Scan for the cell matching the given text and deliver its (x, y) coordinate at center. 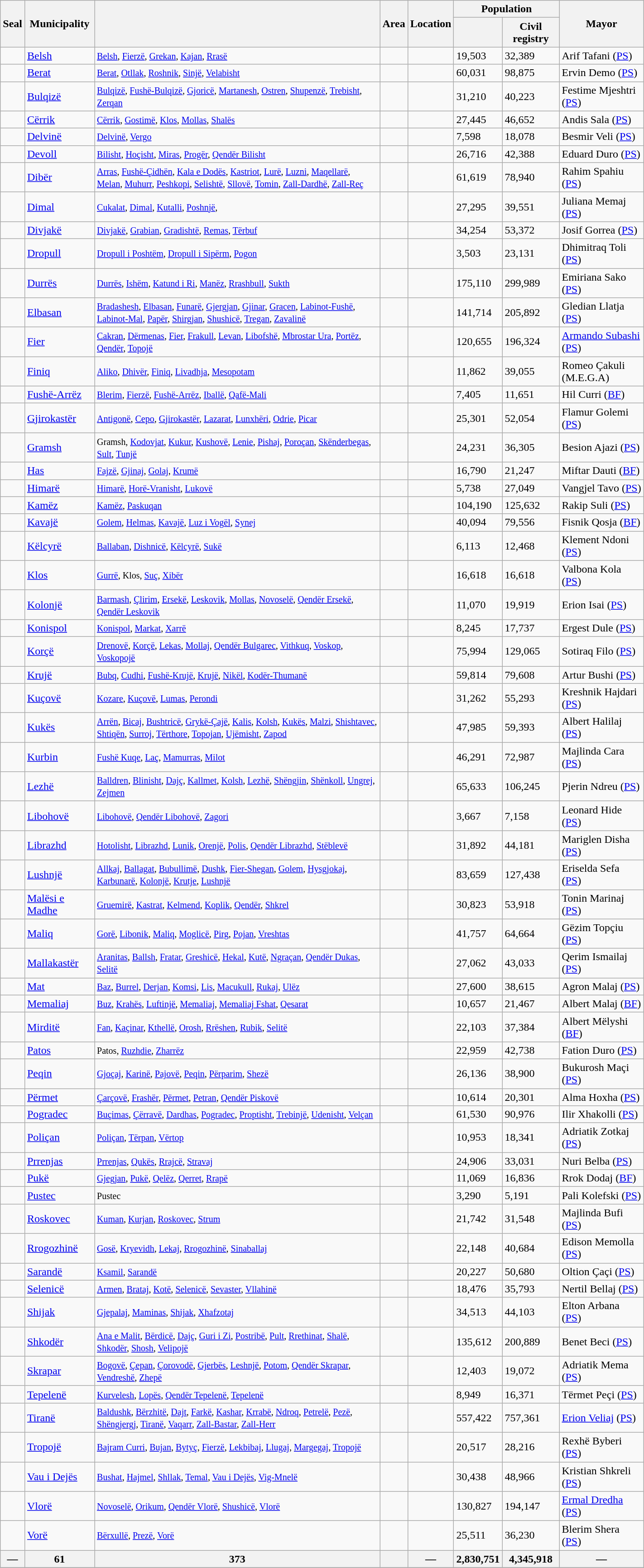
11,862 (478, 371)
Bajram Curri, Bujan, Bytyç, Fierzë, Lekbibaj, Llugaj, Margegaj, Tropojë (237, 1447)
127,438 (531, 875)
61 (59, 1559)
Dropull i Poshtëm, Dropull i Sipërm, Pogon (237, 253)
194,147 (531, 1506)
Bërxullë, Prezë, Vorë (237, 1535)
22,148 (478, 1248)
32,389 (531, 56)
Lushnjë (59, 875)
Gjirokastër (59, 418)
Kuman, Kurjan, Roskovec, Strum (237, 1219)
59,814 (478, 675)
130,827 (478, 1506)
Ana e Malit, Bërdicë, Dajç, Guri i Zi, Postribë, Pult, Rrethinat, Shalë, Shkodër, Shosh, Velipojë (237, 1342)
Ergest Dule (PS) (601, 628)
43,033 (531, 963)
39,055 (531, 371)
21,742 (478, 1219)
Tërmet Peçi (PS) (601, 1394)
60,031 (478, 73)
Majlinda Cara (PS) (601, 757)
Bogovë, Çepan, Çorovodë, Gjerbës, Leshnjë, Potom, Qendër Skrapar, Vendreshë, Zhepë (237, 1371)
Barmash, Çlirim, Ersekë, Leskovik, Mollas, Novoselë, Qendër Ersekë, Qendër Leskovik (237, 605)
Fushë-Arrëz (59, 395)
Elbasan (59, 312)
Kukës (59, 728)
44,103 (531, 1312)
50,680 (531, 1272)
Mat (59, 986)
Kurbin (59, 757)
44,181 (531, 846)
Ksamil, Sarandë (237, 1272)
196,324 (531, 342)
Finiq (59, 371)
Cërrik (59, 120)
Valbona Kola (PS) (601, 575)
Rrok Dodaj (BF) (601, 1178)
Këlcyrë (59, 546)
Memaliaj (59, 1004)
Vorë (59, 1535)
Tepelenë (59, 1394)
Besion Ajazi (PS) (601, 447)
Armando Subashi (PS) (601, 342)
Krujë (59, 675)
125,632 (531, 505)
Berat (59, 73)
Buçimas, Çërravë, Dardhas, Pogradec, Proptisht, Trebinjë, Udenisht, Velçan (237, 1114)
Divjakë (59, 230)
Buz, Krahës, Luftinjë, Memaliaj, Memaliaj Fshat, Qesarat (237, 1004)
10,614 (478, 1097)
46,652 (531, 120)
11,651 (531, 395)
Kamëz, Paskuqan (237, 505)
40,223 (531, 96)
Municipality (59, 24)
Civil registry (531, 33)
39,551 (531, 206)
Gurrë, Klos, Suç, Xibër (237, 575)
Kozare, Kuçovë, Lumas, Perondi (237, 698)
Edison Memolla (PS) (601, 1248)
Mariglen Disha (PS) (601, 846)
104,190 (478, 505)
Ervin Demo (PS) (601, 73)
Kavajë (59, 522)
Juliana Memaj (PS) (601, 206)
53,918 (531, 904)
Kuçovë (59, 698)
Artur Bushi (PS) (601, 675)
42,738 (531, 1050)
Andis Sala (PS) (601, 120)
Shijak (59, 1312)
Poliçan (59, 1138)
Vlorë (59, 1506)
3,667 (478, 816)
40,094 (478, 522)
Festime Mjeshtri (PS) (601, 96)
90,976 (531, 1114)
Korçë (59, 651)
79,608 (531, 675)
Albert Mëlyshi (BF) (601, 1027)
20,301 (531, 1097)
Mirditë (59, 1027)
42,388 (531, 154)
Nertil Bellaj (PS) (601, 1289)
12,403 (478, 1371)
18,078 (531, 137)
Gëzim Topçiu (PS) (601, 933)
Klos (59, 575)
Blerim, Fierzë, Fushë-Arrëz, Iballë, Qafë-Mali (237, 395)
557,422 (478, 1418)
Rexhë Byberi (PS) (601, 1447)
55,293 (531, 698)
Kamëz (59, 505)
373 (237, 1559)
40,684 (531, 1248)
141,714 (478, 312)
Aranitas, Ballsh, Fratar, Greshicë, Hekal, Kutë, Ngraçan, Qendër Dukas, Selitë (237, 963)
Flamur Golemi (PS) (601, 418)
18,476 (478, 1289)
Belsh (59, 56)
27,062 (478, 963)
Durrës, Ishëm, Katund i Ri, Manëz, Rrashbull, Sukth (237, 282)
299,989 (531, 282)
Arrën, Bicaj, Bushtricë, Grykë-Çajë, Kalis, Kolsh, Kukës, Malzi, Shishtavec, Shtiqën, Surroj, Tërthore, Topojan, Ujëmisht, Zapod (237, 728)
Librazhd (59, 846)
Prrenjas (59, 1161)
20,517 (478, 1447)
Gledian Llatja (PS) (601, 312)
Dibër (59, 177)
Elton Arbana (PS) (601, 1312)
Sotiraq Filo (PS) (601, 651)
31,210 (478, 96)
Drenovë, Korçë, Lekas, Mollaj, Qendër Bulgarec, Vithkuq, Voskop, Voskopojë (237, 651)
22,103 (478, 1027)
Dropull (59, 253)
83,659 (478, 875)
Albert Halilaj (PS) (601, 728)
35,793 (531, 1289)
64,664 (531, 933)
27,600 (478, 986)
Ermal Dredha (PS) (601, 1506)
34,254 (478, 230)
Mallakastër (59, 963)
Belsh, Fierzë, Grekan, Kajan, Rrasë (237, 56)
Pjerin Ndreu (PS) (601, 787)
28,216 (531, 1447)
78,940 (531, 177)
Kreshnik Hajdari (PS) (601, 698)
33,031 (531, 1161)
Poliçan, Tërpan, Vërtop (237, 1138)
Çarçovë, Frashër, Përmet, Petran, Qendër Piskovë (237, 1097)
Himarë, Horë-Vranisht, Lukovë (237, 488)
79,556 (531, 522)
Tropojë (59, 1447)
47,985 (478, 728)
48,966 (531, 1477)
7,598 (478, 137)
Ballaban, Dishnicë, Këlcyrë, Sukë (237, 546)
11,070 (478, 605)
31,548 (531, 1219)
61,619 (478, 177)
Adriatik Zotkaj (PS) (601, 1138)
Leonard Hide (PS) (601, 816)
Bulqizë, Fushë-Bulqizë, Gjoricë, Martanesh, Ostren, Shupenzë, Trebisht, Zerqan (237, 96)
Konispol, Markat, Xarrë (237, 628)
Cërrik, Gostimë, Klos, Mollas, Shalës (237, 120)
Besmir Veli (PS) (601, 137)
19,072 (531, 1371)
Fushë Kuqe, Laç, Mamurras, Milot (237, 757)
Hil Curri (BF) (601, 395)
Pogradec (59, 1114)
31,262 (478, 698)
Hotolisht, Librazhd, Lunik, Orenjë, Polis, Qendër Librazhd, Stëblevë (237, 846)
Tiranë (59, 1418)
Erion Isai (PS) (601, 605)
Dimal (59, 206)
Emiriana Sako (PS) (601, 282)
Josif Gorrea (PS) (601, 230)
Fation Duro (PS) (601, 1050)
106,245 (531, 787)
Selenicë (59, 1289)
10,953 (478, 1138)
Location (431, 24)
Bilisht, Hoçisht, Miras, Progër, Qendër Bilisht (237, 154)
16,790 (478, 471)
41,757 (478, 933)
Eduard Duro (PS) (601, 154)
2,830,751 (478, 1559)
Delvinë, Vergo (237, 137)
Vangjel Tavo (PS) (601, 488)
Berat, Otllak, Roshnik, Sinjë, Velabisht (237, 73)
Cakran, Dërmenas, Fier, Frakull, Levan, Libofshë, Mbrostar Ura, Portëz, Qendër, Topojë (237, 342)
Divjakë, Grabian, Gradishtë, Remas, Tërbuf (237, 230)
Kurvelesh, Lopës, Qendër Tepelenë, Tepelenë (237, 1394)
5,191 (531, 1195)
Fisnik Qosja (BF) (601, 522)
36,230 (531, 1535)
53,372 (531, 230)
18,341 (531, 1138)
Golem, Helmas, Kavajë, Luz i Vogël, Synej (237, 522)
Bradashesh, Elbasan, Funarë, Gjergjan, Gjinar, Gracen, Labinot-Fushë, Labinot-Mal, Papër, Shirgjan, Shushicë, Tregan, Zavalinë (237, 312)
Libohovë (59, 816)
Baldushk, Bërzhitë, Dajt, Farkë, Kashar, Krrabë, Ndroq, Petrelë, Pezë, Shëngjergj, Tiranë, Vaqarr, Zall-Bastar, Zall-Herr (237, 1418)
Gjepalaj, Maminas, Shijak, Xhafzotaj (237, 1312)
4,345,918 (531, 1559)
Devoll (59, 154)
Dhimitraq Toli (PS) (601, 253)
Tonin Marinaj (PS) (601, 904)
52,054 (531, 418)
Fajzë, Gjinaj, Golaj, Krumë (237, 471)
Balldren, Blinisht, Dajç, Kallmet, Kolsh, Lezhë, Shëngjin, Shënkoll, Ungrej, Zejmen (237, 787)
Sarandë (59, 1272)
59,393 (531, 728)
Alma Hoxha (PS) (601, 1097)
27,295 (478, 206)
Gjegjan, Pukë, Qelëz, Qerret, Rrapë (237, 1178)
38,900 (531, 1074)
Bukurosh Maçi (PS) (601, 1074)
Himarë (59, 488)
Durrës (59, 282)
129,065 (531, 651)
Lezhë (59, 787)
Arif Tafani (PS) (601, 56)
11,069 (478, 1178)
135,612 (478, 1342)
22,959 (478, 1050)
Bushat, Hajmel, Shllak, Temal, Vau i Dejës, Vig-Mnelë (237, 1477)
Kolonjë (59, 605)
98,875 (531, 73)
Arras, Fushë-Çidhën, Kala e Dodës, Kastriot, Lurë, Luzni, Maqellarë, Melan, Muhurr, Peshkopi, Selishtë, Sllovë, Tomin, Zall-Dardhë, Zall-Reç (237, 177)
Roskovec (59, 1219)
Armen, Brataj, Kotë, Selenicë, Sevaster, Vllahinë (237, 1289)
3,503 (478, 253)
757,361 (531, 1418)
8,245 (478, 628)
36,305 (531, 447)
Gramsh, Kodovjat, Kukur, Kushovë, Lenie, Pishaj, Poroçan, Skënderbegas, Sult, Tunjë (237, 447)
Mayor (601, 24)
Vau i Dejës (59, 1477)
Libohovë, Qendër Libohovë, Zagori (237, 816)
Blerim Shera (PS) (601, 1535)
25,301 (478, 418)
72,987 (531, 757)
31,892 (478, 846)
46,291 (478, 757)
16,836 (531, 1178)
75,994 (478, 651)
Miftar Dauti (BF) (601, 471)
24,231 (478, 447)
Cukalat, Dimal, Kutalli, Poshnjë, (237, 206)
Përmet (59, 1097)
34,513 (478, 1312)
Seal (13, 24)
Qerim Ismailaj (PS) (601, 963)
10,657 (478, 1004)
Population (506, 9)
Delvinë (59, 137)
Erion Veliaj (PS) (601, 1418)
Nuri Belba (PS) (601, 1161)
Kristian Shkreli (PS) (601, 1477)
Prrenjas, Qukës, Rrajcë, Stravaj (237, 1161)
17,737 (531, 628)
Majlinda Bufi (PS) (601, 1219)
Adriatik Mema (PS) (601, 1371)
21,247 (531, 471)
Gjoçaj, Karinë, Pajovë, Peqin, Përparim, Shezë (237, 1074)
26,716 (478, 154)
5,738 (478, 488)
Patos (59, 1050)
16,371 (531, 1394)
Maliq (59, 933)
27,049 (531, 488)
19,503 (478, 56)
Klement Ndoni (PS) (601, 546)
6,113 (478, 546)
20,227 (478, 1272)
61,530 (478, 1114)
Albert Malaj (BF) (601, 1004)
Bubq, Cudhi, Fushë-Krujë, Krujë, Nikël, Kodër-Thumanë (237, 675)
Agron Malaj (PS) (601, 986)
Aliko, Dhivër, Finiq, Livadhja, Mesopotam (237, 371)
7,405 (478, 395)
Allkaj, Ballagat, Bubullimë, Dushk, Fier-Shegan, Golem, Hysgjokaj, Karbunarë, Kolonjë, Krutje, Lushnjë (237, 875)
Bulqizë (59, 96)
Rrogozhinë (59, 1248)
Eriselda Sefa (PS) (601, 875)
30,823 (478, 904)
200,889 (531, 1342)
Ilir Xhakolli (PS) (601, 1114)
Pukë (59, 1178)
Skrapar (59, 1371)
23,131 (531, 253)
205,892 (531, 312)
Gorë, Libonik, Maliq, Moglicë, Pirg, Pojan, Vreshtas (237, 933)
7,158 (531, 816)
25,511 (478, 1535)
27,445 (478, 120)
Gosë, Kryevidh, Lekaj, Rrogozhinë, Sinaballaj (237, 1248)
3,290 (478, 1195)
Area (394, 24)
19,919 (531, 605)
38,615 (531, 986)
Shkodër (59, 1342)
Benet Beci (PS) (601, 1342)
24,906 (478, 1161)
Baz, Burrel, Derjan, Komsi, Lis, Macukull, Rukaj, Ulëz (237, 986)
Has (59, 471)
Rahim Spahiu (PS) (601, 177)
Gramsh (59, 447)
Rakip Suli (PS) (601, 505)
Antigonë, Cepo, Gjirokastër, Lazarat, Lunxhëri, Odrie, Picar (237, 418)
Novoselë, Orikum, Qendër Vlorë, Shushicë, Vlorë (237, 1506)
30,438 (478, 1477)
Malësi e Madhe (59, 904)
21,467 (531, 1004)
37,384 (531, 1027)
Romeo Çakuli (M.E.G.A) (601, 371)
8,949 (478, 1394)
Patos, Ruzhdie, Zharrëz (237, 1050)
Pali Kolefski (PS) (601, 1195)
Peqin (59, 1074)
12,468 (531, 546)
120,655 (478, 342)
26,136 (478, 1074)
Konispol (59, 628)
Fan, Kaçinar, Kthellë, Orosh, Rrëshen, Rubik, Selitë (237, 1027)
175,110 (478, 282)
Fier (59, 342)
65,633 (478, 787)
Gruemirë, Kastrat, Kelmend, Koplik, Qendër, Shkrel (237, 904)
Oltion Çaçi (PS) (601, 1272)
